Return (x, y) of the center of cell containing provided text 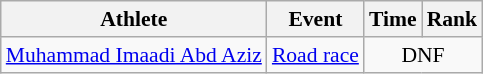
DNF (423, 55)
Rank (452, 19)
Muhammad Imaadi Abd Aziz (134, 55)
Event (316, 19)
Time (393, 19)
Road race (316, 55)
Athlete (134, 19)
